Return the [X, Y] coordinate for the center point of the cell that contains the specified text.  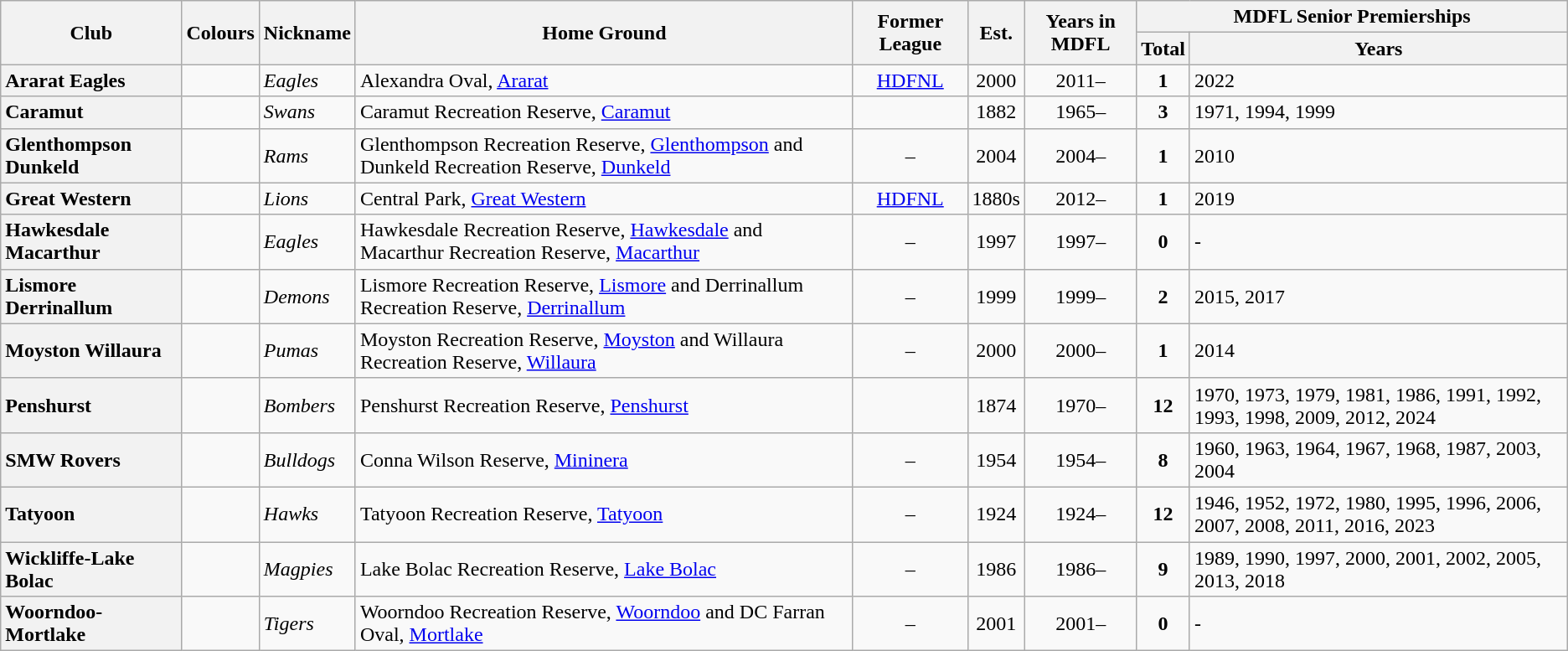
1997– [1081, 241]
2004 [996, 156]
MDFL Senior Premierships [1352, 17]
Rams [307, 156]
Penshurst [91, 406]
2010 [1379, 156]
1965– [1081, 112]
Caramut [91, 112]
Bulldogs [307, 459]
Penshurst Recreation Reserve, Penshurst [604, 406]
Years in MDFL [1081, 33]
Bombers [307, 406]
Conna Wilson Reserve, Mininera [604, 459]
Home Ground [604, 33]
Est. [996, 33]
1999– [1081, 297]
Lions [307, 199]
1970, 1973, 1979, 1981, 1986, 1991, 1992, 1993, 1998, 2009, 2012, 2024 [1379, 406]
Demons [307, 297]
2000– [1081, 350]
Total [1163, 49]
Tatyoon Recreation Reserve, Tatyoon [604, 514]
1970– [1081, 406]
1999 [996, 297]
Colours [220, 33]
8 [1163, 459]
Lake Bolac Recreation Reserve, Lake Bolac [604, 568]
2014 [1379, 350]
Caramut Recreation Reserve, Caramut [604, 112]
2022 [1379, 80]
1997 [996, 241]
Hawkesdale Macarthur [91, 241]
Wickliffe-Lake Bolac [91, 568]
Glenthompson Recreation Reserve, Glenthompson and Dunkeld Recreation Reserve, Dunkeld [604, 156]
1971, 1994, 1999 [1379, 112]
Swans [307, 112]
9 [1163, 568]
Nickname [307, 33]
1954– [1081, 459]
2011– [1081, 80]
Woorndoo Recreation Reserve, Woorndoo and DC Farran Oval, Mortlake [604, 623]
Glenthompson Dunkeld [91, 156]
1986 [996, 568]
1880s [996, 199]
Former League [910, 33]
3 [1163, 112]
1986– [1081, 568]
1946, 1952, 1972, 1980, 1995, 1996, 2006, 2007, 2008, 2011, 2016, 2023 [1379, 514]
1989, 1990, 1997, 2000, 2001, 2002, 2005, 2013, 2018 [1379, 568]
1924 [996, 514]
Magpies [307, 568]
Pumas [307, 350]
1960, 1963, 1964, 1967, 1968, 1987, 2003, 2004 [1379, 459]
2001 [996, 623]
Alexandra Oval, Ararat [604, 80]
1882 [996, 112]
2001– [1081, 623]
2 [1163, 297]
Tatyoon [91, 514]
2004– [1081, 156]
1874 [996, 406]
Ararat Eagles [91, 80]
Hawks [307, 514]
Moyston Willaura [91, 350]
Woorndoo-Mortlake [91, 623]
2015, 2017 [1379, 297]
Central Park, Great Western [604, 199]
Hawkesdale Recreation Reserve, Hawkesdale and Macarthur Recreation Reserve, Macarthur [604, 241]
Great Western [91, 199]
2019 [1379, 199]
Lismore Recreation Reserve, Lismore and Derrinallum Recreation Reserve, Derrinallum [604, 297]
Moyston Recreation Reserve, Moyston and Willaura Recreation Reserve, Willaura [604, 350]
Tigers [307, 623]
1924– [1081, 514]
Years [1379, 49]
2012– [1081, 199]
Lismore Derrinallum [91, 297]
1954 [996, 459]
SMW Rovers [91, 459]
Club [91, 33]
